Locate the cell with the specified text and output its (X, Y) center coordinate. 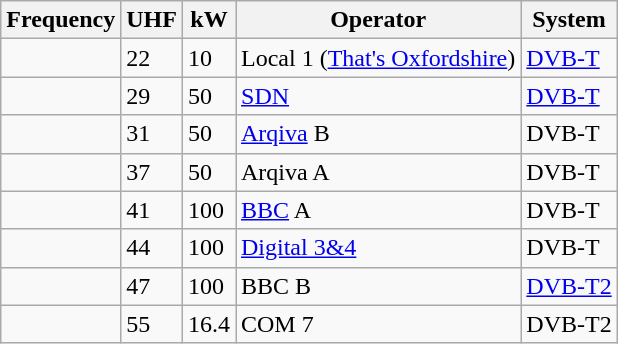
System (569, 20)
10 (208, 58)
Local 1 (That's Oxfordshire) (378, 58)
SDN (378, 96)
Frequency (61, 20)
31 (152, 134)
BBC B (378, 286)
Operator (378, 20)
29 (152, 96)
44 (152, 248)
BBC A (378, 210)
Arqiva B (378, 134)
22 (152, 58)
COM 7 (378, 324)
47 (152, 286)
Digital 3&4 (378, 248)
kW (208, 20)
UHF (152, 20)
41 (152, 210)
Arqiva A (378, 172)
37 (152, 172)
55 (152, 324)
16.4 (208, 324)
